Find where the given text appears and provide that cell's center as [X, Y] coordinate. 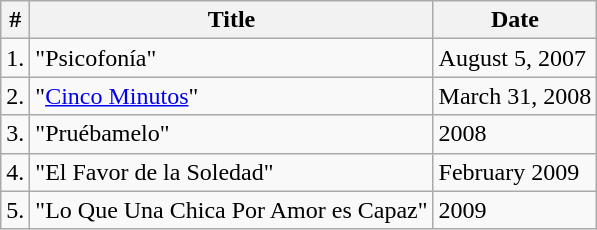
"El Favor de la Soledad" [232, 172]
4. [16, 172]
2008 [515, 134]
"Pruébamelo" [232, 134]
5. [16, 210]
1. [16, 58]
3. [16, 134]
"Lo Que Una Chica Por Amor es Capaz" [232, 210]
Date [515, 20]
2. [16, 96]
2009 [515, 210]
"Cinco Minutos" [232, 96]
February 2009 [515, 172]
"Psicofonía" [232, 58]
March 31, 2008 [515, 96]
Title [232, 20]
# [16, 20]
August 5, 2007 [515, 58]
